For the text-containing cell, return its midpoint in (x, y) coordinate format. 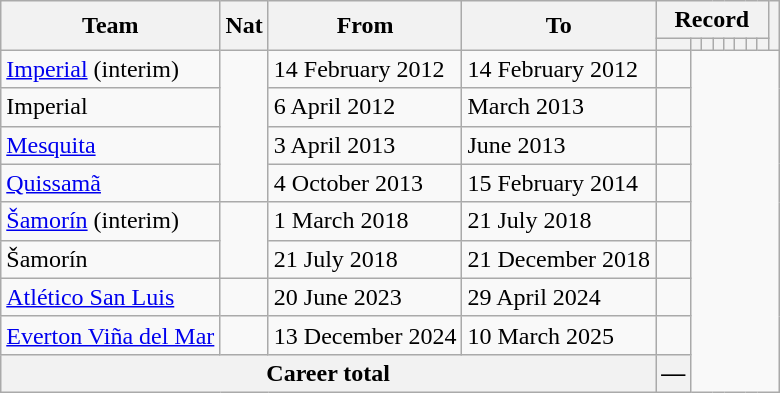
Atlético San Luis (110, 297)
29 April 2024 (559, 297)
Quissamã (110, 183)
Imperial (interim) (110, 69)
10 March 2025 (559, 335)
Team (110, 26)
To (559, 26)
13 December 2024 (365, 335)
6 April 2012 (365, 107)
3 April 2013 (365, 145)
Record (712, 20)
Everton Viña del Mar (110, 335)
Career total (328, 373)
June 2013 (559, 145)
Mesquita (110, 145)
4 October 2013 (365, 183)
Šamorín (110, 259)
1 March 2018 (365, 221)
From (365, 26)
21 December 2018 (559, 259)
— (674, 373)
March 2013 (559, 107)
Nat (244, 26)
Imperial (110, 107)
20 June 2023 (365, 297)
Šamorín (interim) (110, 221)
15 February 2014 (559, 183)
